Find where the given text appears and provide that cell's center as (x, y) coordinate. 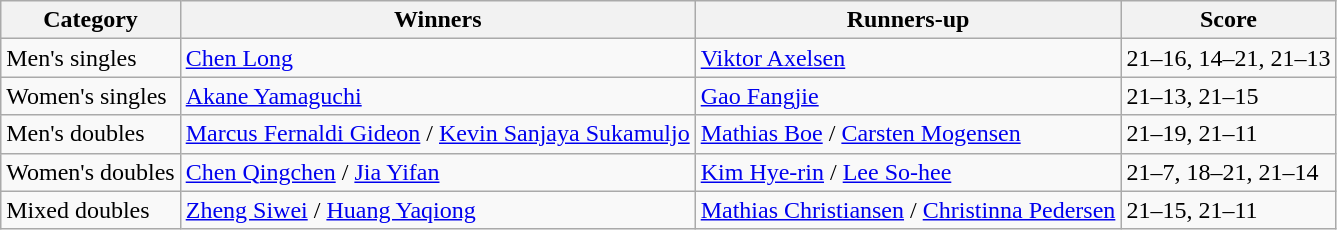
Women's doubles (90, 172)
Runners-up (908, 20)
Men's singles (90, 58)
Mixed doubles (90, 210)
Mathias Christiansen / Christinna Pedersen (908, 210)
21–7, 18–21, 21–14 (1228, 172)
Marcus Fernaldi Gideon / Kevin Sanjaya Sukamuljo (438, 134)
Score (1228, 20)
Akane Yamaguchi (438, 96)
Chen Qingchen / Jia Yifan (438, 172)
21–13, 21–15 (1228, 96)
21–19, 21–11 (1228, 134)
Chen Long (438, 58)
Category (90, 20)
Kim Hye-rin / Lee So-hee (908, 172)
21–15, 21–11 (1228, 210)
Viktor Axelsen (908, 58)
Men's doubles (90, 134)
Zheng Siwei / Huang Yaqiong (438, 210)
Winners (438, 20)
Mathias Boe / Carsten Mogensen (908, 134)
21–16, 14–21, 21–13 (1228, 58)
Gao Fangjie (908, 96)
Women's singles (90, 96)
